For the text-containing cell, return its midpoint in (x, y) coordinate format. 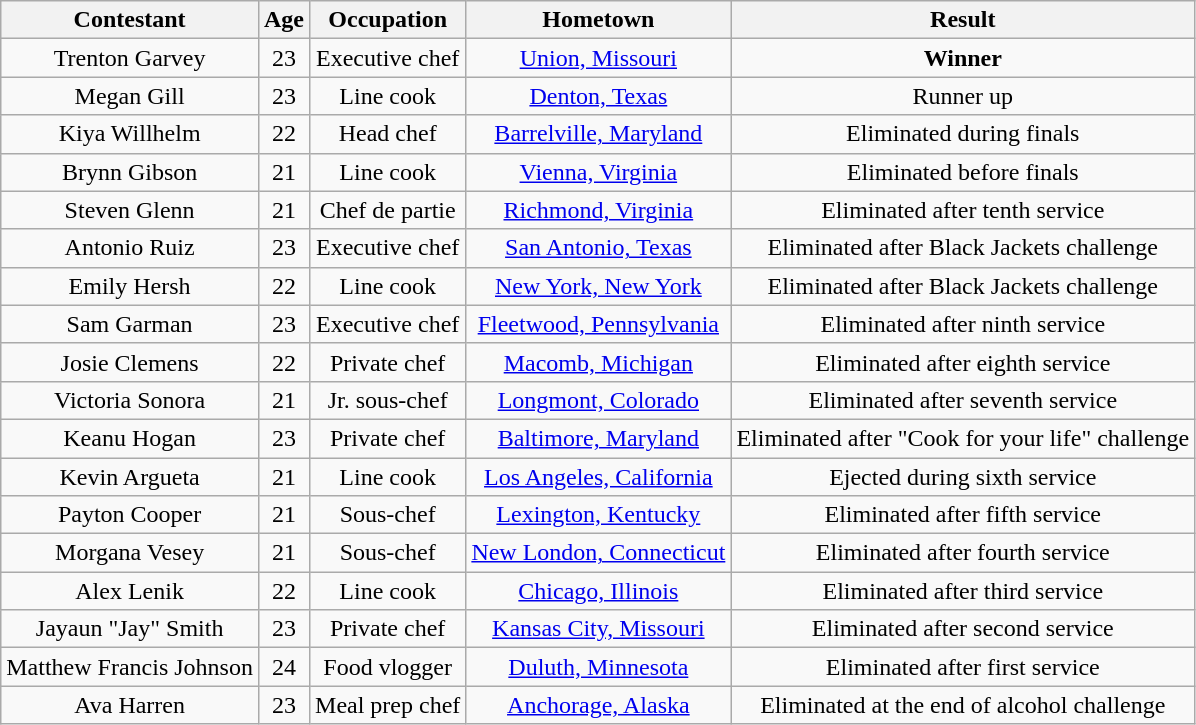
24 (284, 667)
Union, Missouri (598, 58)
Jayaun "Jay" Smith (130, 629)
Kansas City, Missouri (598, 629)
New London, Connecticut (598, 553)
Macomb, Michigan (598, 362)
Eliminated during finals (963, 134)
Eliminated at the end of alcohol challenge (963, 705)
Kiya Willhelm (130, 134)
Eliminated after second service (963, 629)
Kevin Argueta (130, 477)
Eliminated after first service (963, 667)
Age (284, 20)
Result (963, 20)
Steven Glenn (130, 210)
Payton Cooper (130, 515)
Anchorage, Alaska (598, 705)
Duluth, Minnesota (598, 667)
Lexington, Kentucky (598, 515)
Winner (963, 58)
Eliminated after fourth service (963, 553)
Eliminated after third service (963, 591)
Emily Hersh (130, 286)
Matthew Francis Johnson (130, 667)
Ava Harren (130, 705)
Jr. sous-chef (388, 400)
San Antonio, Texas (598, 248)
Baltimore, Maryland (598, 438)
Eliminated after seventh service (963, 400)
Josie Clemens (130, 362)
Alex Lenik (130, 591)
Eliminated after eighth service (963, 362)
Head chef (388, 134)
Barrelville, Maryland (598, 134)
Sam Garman (130, 324)
Morgana Vesey (130, 553)
Ejected during sixth service (963, 477)
Contestant (130, 20)
Eliminated after fifth service (963, 515)
Occupation (388, 20)
Keanu Hogan (130, 438)
Eliminated after tenth service (963, 210)
Food vlogger (388, 667)
Richmond, Virginia (598, 210)
Brynn Gibson (130, 172)
Victoria Sonora (130, 400)
Denton, Texas (598, 96)
Eliminated before finals (963, 172)
Runner up (963, 96)
Vienna, Virginia (598, 172)
Chicago, Illinois (598, 591)
Meal prep chef (388, 705)
New York, New York (598, 286)
Los Angeles, California (598, 477)
Megan Gill (130, 96)
Hometown (598, 20)
Fleetwood, Pennsylvania (598, 324)
Eliminated after ninth service (963, 324)
Trenton Garvey (130, 58)
Eliminated after "Cook for your life" challenge (963, 438)
Antonio Ruiz (130, 248)
Chef de partie (388, 210)
Longmont, Colorado (598, 400)
